Find where the given text appears and provide that cell's center as [X, Y] coordinate. 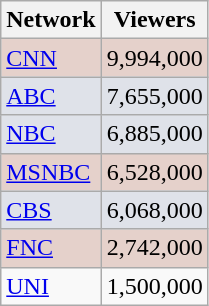
6,068,000 [154, 210]
2,742,000 [154, 248]
1,500,000 [154, 286]
6,528,000 [154, 172]
ABC [51, 96]
FNC [51, 248]
NBC [51, 134]
CBS [51, 210]
CNN [51, 58]
UNI [51, 286]
6,885,000 [154, 134]
9,994,000 [154, 58]
MSNBC [51, 172]
Network [51, 20]
7,655,000 [154, 96]
Viewers [154, 20]
